Pinpoint the cell where the given text exists, returning its [X, Y] midpoint coordinate. 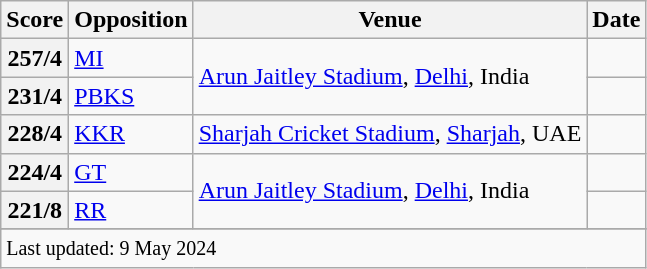
228/4 [35, 134]
221/8 [35, 210]
Sharjah Cricket Stadium, Sharjah, UAE [390, 134]
GT [131, 172]
PBKS [131, 96]
Opposition [131, 20]
Score [35, 20]
KKR [131, 134]
Venue [390, 20]
RR [131, 210]
Last updated: 9 May 2024 [324, 248]
MI [131, 58]
Date [616, 20]
224/4 [35, 172]
257/4 [35, 58]
231/4 [35, 96]
